From the cell containing the given text, extract its center point as (X, Y) coordinate. 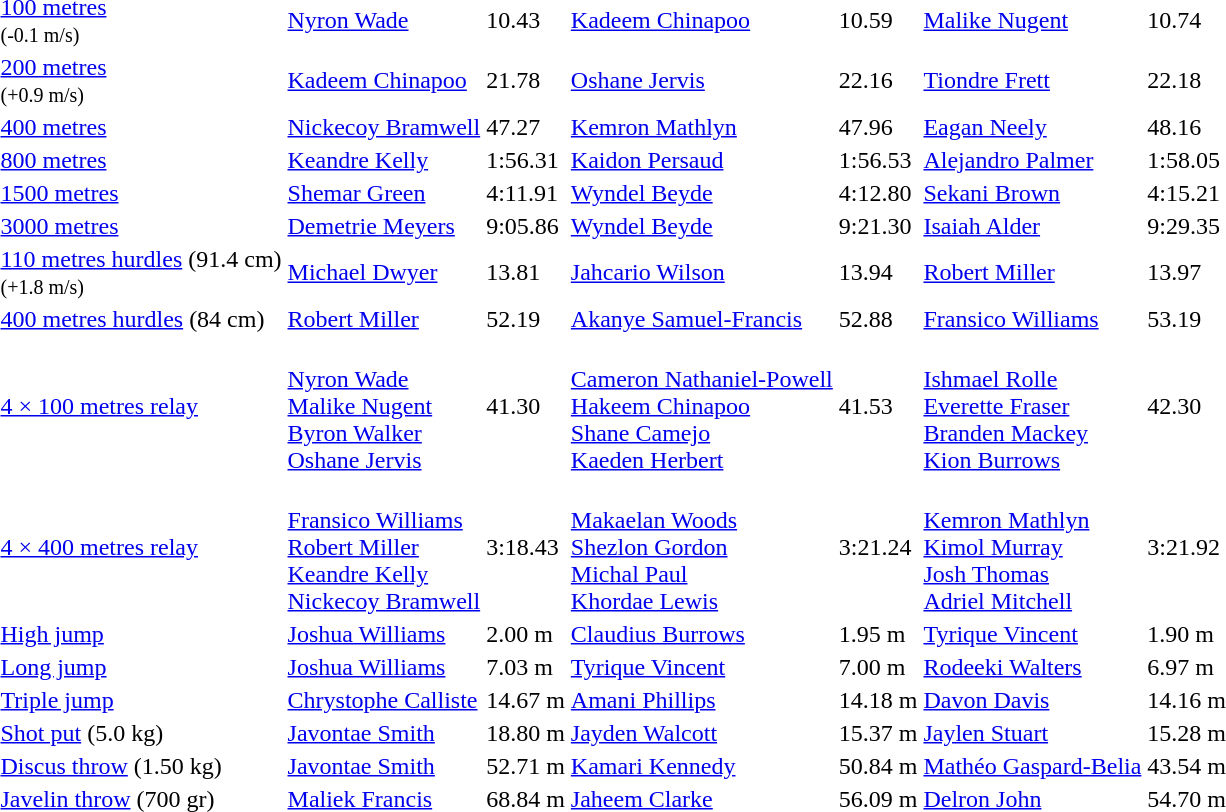
Demetrie Meyers (384, 226)
Kemron MathlynKimol MurrayJosh ThomasAdriel Mitchell (1032, 547)
Jahcario Wilson (702, 272)
Tiondre Frett (1032, 80)
Ishmael RolleEverette FraserBranden MackeyKion Burrows (1032, 406)
Nickecoy Bramwell (384, 127)
Kamari Kennedy (702, 766)
7.00 m (878, 667)
2.00 m (526, 634)
14.67 m (526, 700)
Sekani Brown (1032, 193)
18.80 m (526, 733)
Kadeem Chinapoo (384, 80)
Cameron Nathaniel-PowellHakeem ChinapooShane CamejoKaeden Herbert (702, 406)
14.18 m (878, 700)
Shemar Green (384, 193)
41.30 (526, 406)
52.71 m (526, 766)
4:12.80 (878, 193)
Kaidon Persaud (702, 160)
50.84 m (878, 766)
Michael Dwyer (384, 272)
Makaelan WoodsShezlon GordonMichal PaulKhordae Lewis (702, 547)
9:21.30 (878, 226)
15.37 m (878, 733)
Chrystophe Calliste (384, 700)
Nyron WadeMalike NugentByron WalkerOshane Jervis (384, 406)
21.78 (526, 80)
Mathéo Gaspard-Belia (1032, 766)
1:56.53 (878, 160)
Fransico Williams (1032, 319)
13.94 (878, 272)
7.03 m (526, 667)
Akanye Samuel-Francis (702, 319)
Amani Phillips (702, 700)
1:56.31 (526, 160)
22.16 (878, 80)
Fransico WilliamsRobert MillerKeandre KellyNickecoy Bramwell (384, 547)
Rodeeki Walters (1032, 667)
52.88 (878, 319)
47.27 (526, 127)
Kemron Mathlyn (702, 127)
13.81 (526, 272)
47.96 (878, 127)
Keandre Kelly (384, 160)
9:05.86 (526, 226)
Oshane Jervis (702, 80)
3:21.24 (878, 547)
Claudius Burrows (702, 634)
1.95 m (878, 634)
4:11.91 (526, 193)
Isaiah Alder (1032, 226)
Alejandro Palmer (1032, 160)
Davon Davis (1032, 700)
Jayden Walcott (702, 733)
52.19 (526, 319)
Jaylen Stuart (1032, 733)
3:18.43 (526, 547)
Eagan Neely (1032, 127)
41.53 (878, 406)
